Return the [X, Y] coordinate for the center point of the cell that contains the specified text.  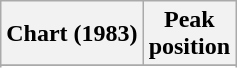
Peakposition [189, 34]
Chart (1983) [72, 34]
